Search for the cell housing the specified text and yield its [X, Y] center coordinate. 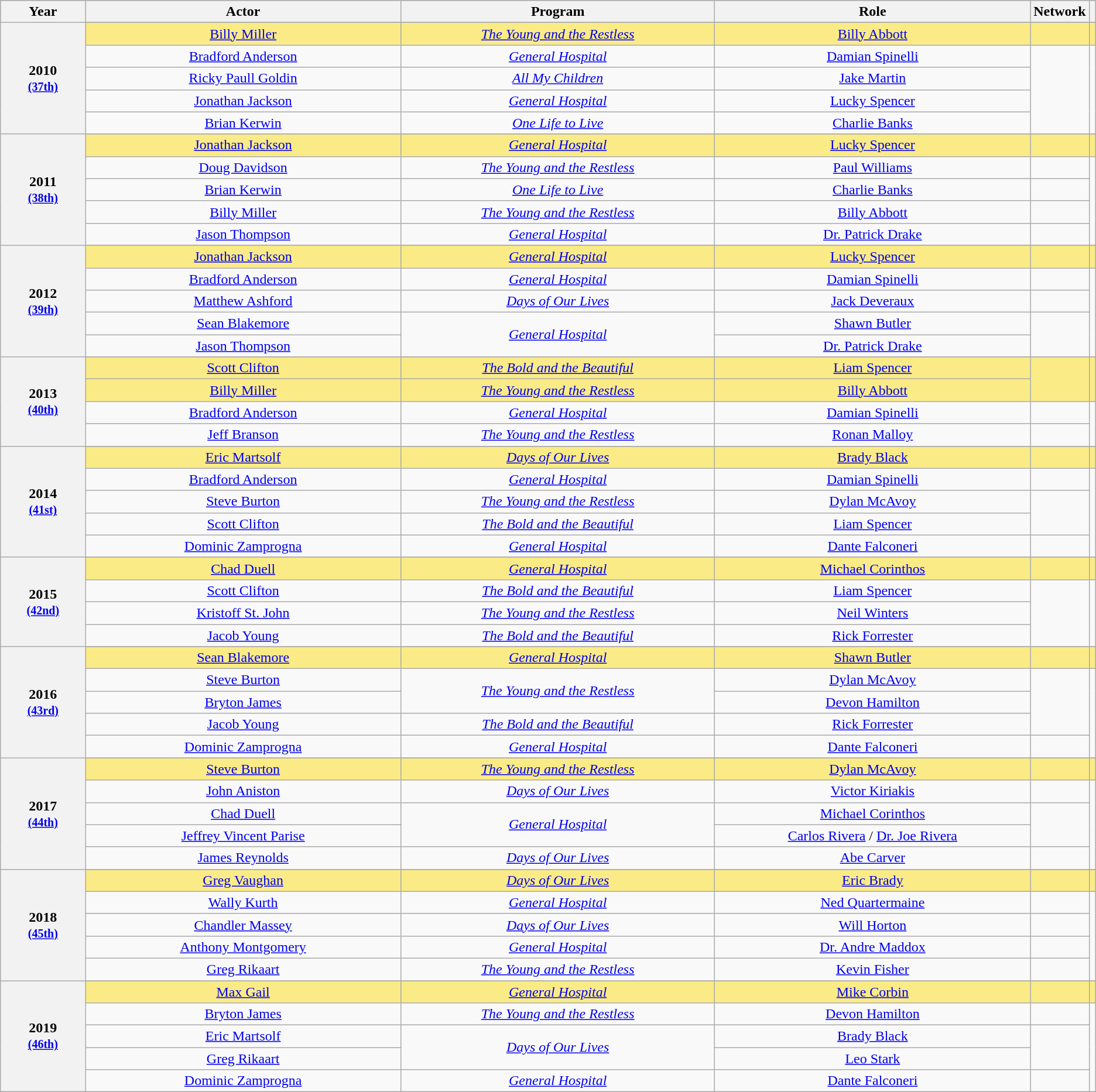
Wally Kurth [243, 902]
Chandler Massey [243, 925]
Kristoff St. John [243, 613]
Dr. Andre Maddox [872, 947]
Neil Winters [872, 613]
Victor Kiriakis [872, 791]
James Reynolds [243, 858]
John Aniston [243, 791]
Carlos Rivera / Dr. Joe Rivera [872, 836]
2017 (44th) [43, 813]
Will Horton [872, 925]
All My Children [557, 78]
2012 (39th) [43, 301]
Actor [243, 12]
2014 (41st) [43, 502]
Eric Brady [872, 880]
Ricky Paull Goldin [243, 78]
Jake Martin [872, 78]
Doug Davidson [243, 167]
2016 (43rd) [43, 702]
2010 (37th) [43, 78]
Matthew Ashford [243, 301]
Role [872, 12]
Max Gail [243, 992]
2018 (45th) [43, 925]
Jeff Branson [243, 435]
Ned Quartermaine [872, 902]
Jack Deveraux [872, 301]
2015 (42nd) [43, 602]
2013 (40th) [43, 401]
Kevin Fisher [872, 969]
Paul Williams [872, 167]
Ronan Malloy [872, 435]
Mike Corbin [872, 992]
Network [1060, 12]
2019 (46th) [43, 1036]
Program [557, 12]
2011 (38th) [43, 190]
Year [43, 12]
Abe Carver [872, 858]
Leo Stark [872, 1059]
Anthony Montgomery [243, 947]
Greg Vaughan [243, 880]
Jeffrey Vincent Parise [243, 836]
